Provide the (X, Y) coordinate of the cell's center where the given text is located.  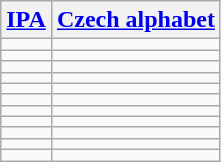
Czech alphabet (136, 20)
IPA (26, 20)
